Provide the (x, y) coordinate of the cell's center where the given text is located.  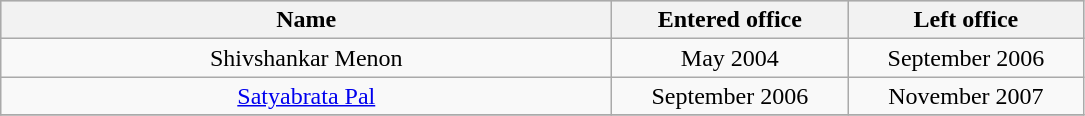
Left office (966, 20)
Name (306, 20)
Shivshankar Menon (306, 58)
Satyabrata Pal (306, 96)
May 2004 (730, 58)
November 2007 (966, 96)
Entered office (730, 20)
